Identify which cell holds the provided text, then report its [X, Y] central coordinate. 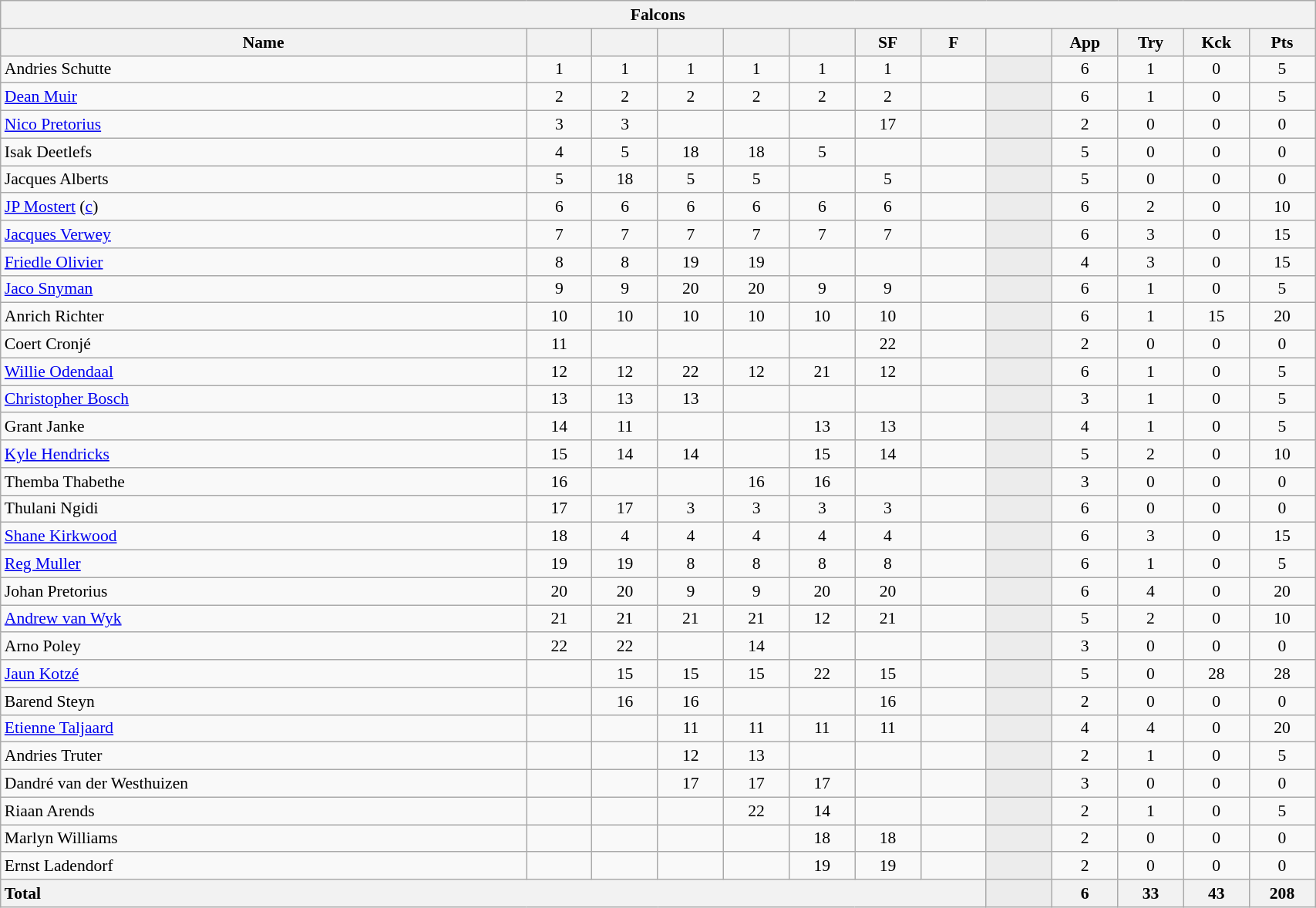
App [1085, 42]
Dean Muir [264, 97]
Coert Cronjé [264, 345]
Nico Pretorius [264, 125]
Christopher Bosch [264, 399]
Isak Deetlefs [264, 152]
Jacques Verwey [264, 234]
Jaco Snyman [264, 289]
Riaan Arends [264, 811]
Andries Truter [264, 756]
Dandré van der Westhuizen [264, 784]
Marlyn Williams [264, 839]
Jacques Alberts [264, 180]
Thulani Ngidi [264, 509]
Pts [1281, 42]
Themba Thabethe [264, 482]
Barend Steyn [264, 701]
JP Mostert (c) [264, 207]
43 [1217, 893]
F [953, 42]
Kck [1217, 42]
Jaun Kotzé [264, 674]
Reg Muller [264, 564]
SF [888, 42]
Shane Kirkwood [264, 536]
Etienne Taljaard [264, 728]
Willie Odendaal [264, 372]
208 [1281, 893]
33 [1150, 893]
Grant Janke [264, 427]
Ernst Ladendorf [264, 866]
Total [493, 893]
Andrew van Wyk [264, 619]
Andries Schutte [264, 69]
Kyle Hendricks [264, 454]
Name [264, 42]
Friedle Olivier [264, 262]
Falcons [658, 15]
Arno Poley [264, 647]
Try [1150, 42]
Anrich Richter [264, 317]
Johan Pretorius [264, 591]
